Identify which cell holds the provided text, then report its [x, y] central coordinate. 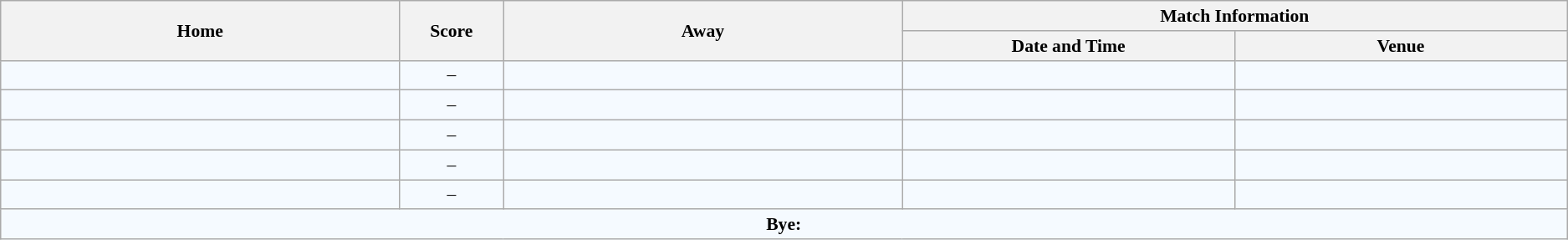
Away [702, 30]
Score [452, 30]
Venue [1400, 46]
Date and Time [1069, 46]
Bye: [784, 225]
Match Information [1234, 16]
Home [201, 30]
